Detect which cell encompasses the target text, then output its (x, y) center coordinate. 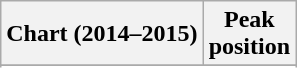
Peakposition (249, 34)
Chart (2014–2015) (102, 34)
